Find where the given text appears and provide that cell's center as (X, Y) coordinate. 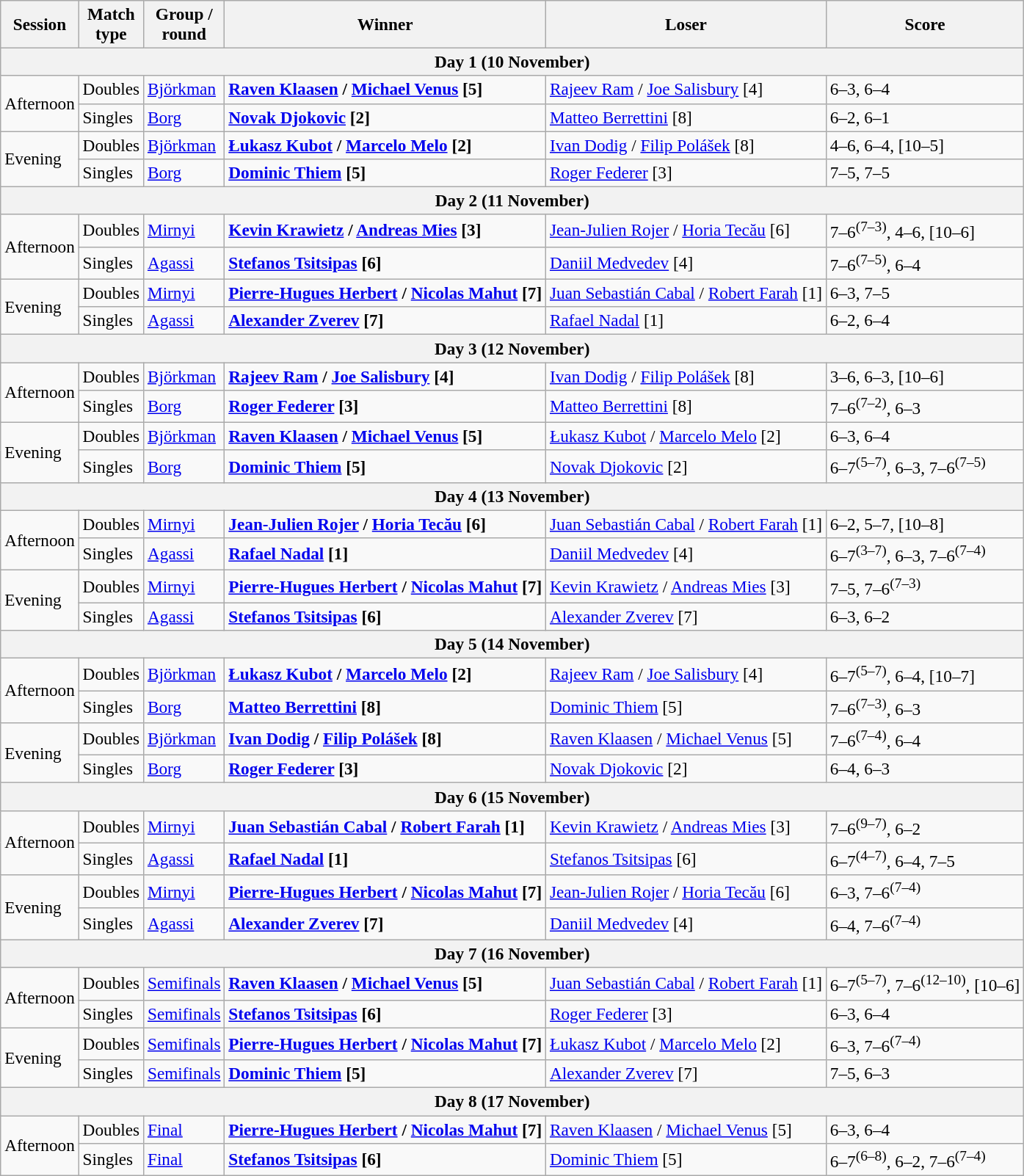
6–2, 6–1 (925, 117)
Day 8 (17 November) (512, 1101)
7–5, 7–6(7–3) (925, 586)
Winner (385, 23)
Day 4 (13 November) (512, 496)
4–6, 6–4, [10–5] (925, 145)
6–2, 5–7, [10–8] (925, 524)
6–7(3–7), 6–3, 7–6(7–4) (925, 553)
6–4, 7–6(7–4) (925, 923)
6–7(5–7), 7–6(12–10), [10–6] (925, 984)
6–7(5–7), 6–3, 7–6(7–5) (925, 466)
7–6(7–5), 6–4 (925, 263)
Group / round (184, 23)
6–3, 7–5 (925, 293)
Day 6 (15 November) (512, 796)
Score (925, 23)
Day 7 (16 November) (512, 954)
Day 5 (14 November) (512, 644)
Day 1 (10 November) (512, 62)
Session (40, 23)
7–6(7–2), 6–3 (925, 406)
7–6(9–7), 6–2 (925, 827)
6–3, 6–2 (925, 616)
7–5, 7–5 (925, 173)
6–7(5–7), 6–4, [10–7] (925, 674)
6–7(4–7), 6–4, 7–5 (925, 859)
3–6, 6–3, [10–6] (925, 376)
Day 3 (12 November) (512, 348)
7–6(7–3), 4–6, [10–6] (925, 231)
6–2, 6–4 (925, 321)
7–6(7–4), 6–4 (925, 738)
6–4, 6–3 (925, 769)
Loser (686, 23)
Match type (111, 23)
Day 2 (11 November) (512, 200)
6–7(6–8), 6–2, 7–6(7–4) (925, 1159)
7–6(7–3), 6–3 (925, 706)
7–5, 6–3 (925, 1073)
